Capture the cell that displays the provided text and extract its [X, Y] central coordinate. 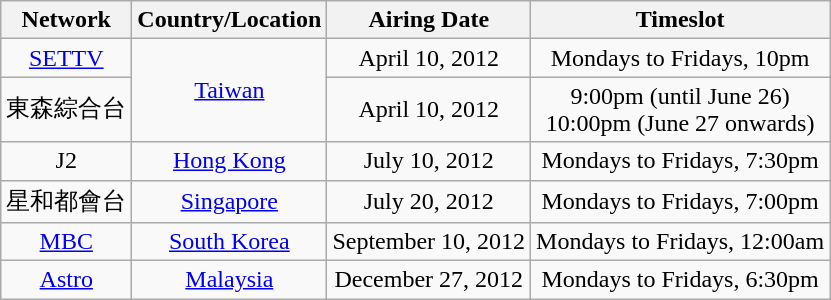
Mondays to Fridays, 6:30pm [680, 280]
Hong Kong [230, 161]
Country/Location [230, 20]
SETTV [66, 58]
Astro [66, 280]
July 20, 2012 [429, 202]
東森綜合台 [66, 110]
July 10, 2012 [429, 161]
Mondays to Fridays, 10pm [680, 58]
Malaysia [230, 280]
星和都會台 [66, 202]
J2 [66, 161]
MBC [66, 242]
Mondays to Fridays, 7:00pm [680, 202]
Airing Date [429, 20]
Timeslot [680, 20]
Network [66, 20]
Mondays to Fridays, 12:00am [680, 242]
Singapore [230, 202]
December 27, 2012 [429, 280]
Mondays to Fridays, 7:30pm [680, 161]
September 10, 2012 [429, 242]
9:00pm (until June 26) 10:00pm (June 27 onwards) [680, 110]
South Korea [230, 242]
Taiwan [230, 90]
